Return the [x, y] coordinate for the center point of the cell that contains the specified text.  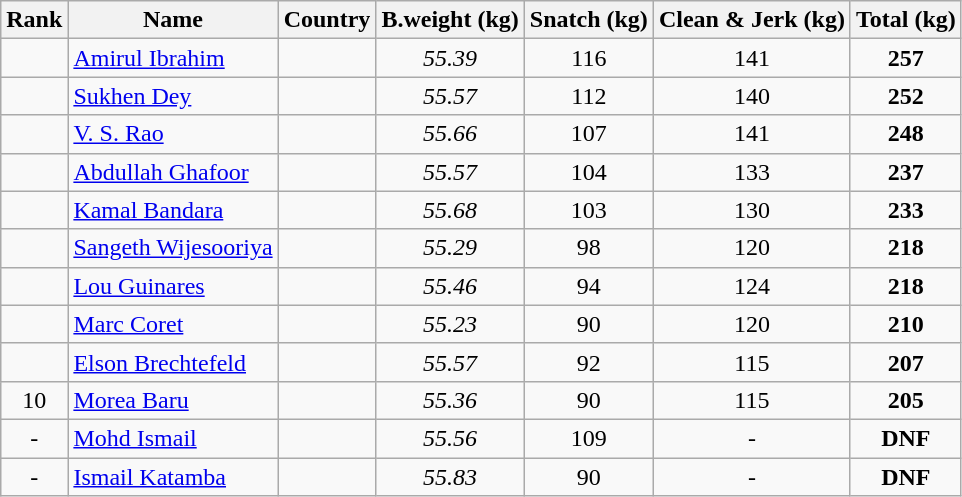
55.23 [450, 324]
Marc Coret [173, 324]
Kamal Bandara [173, 210]
Abdullah Ghafoor [173, 172]
252 [906, 96]
Amirul Ibrahim [173, 58]
Sangeth Wijesooriya [173, 248]
210 [906, 324]
92 [588, 362]
233 [906, 210]
133 [752, 172]
55.66 [450, 134]
55.39 [450, 58]
55.83 [450, 477]
Country [327, 20]
55.46 [450, 286]
107 [588, 134]
55.36 [450, 400]
112 [588, 96]
Total (kg) [906, 20]
Rank [34, 20]
140 [752, 96]
55.29 [450, 248]
130 [752, 210]
Clean & Jerk (kg) [752, 20]
55.56 [450, 438]
Lou Guinares [173, 286]
103 [588, 210]
Ismail Katamba [173, 477]
Snatch (kg) [588, 20]
10 [34, 400]
237 [906, 172]
55.68 [450, 210]
116 [588, 58]
94 [588, 286]
Mohd Ismail [173, 438]
B.weight (kg) [450, 20]
257 [906, 58]
104 [588, 172]
207 [906, 362]
124 [752, 286]
98 [588, 248]
248 [906, 134]
205 [906, 400]
109 [588, 438]
Elson Brechtefeld [173, 362]
Name [173, 20]
Sukhen Dey [173, 96]
Morea Baru [173, 400]
V. S. Rao [173, 134]
